Provide the (x, y) coordinate of the cell's center where the given text is located.  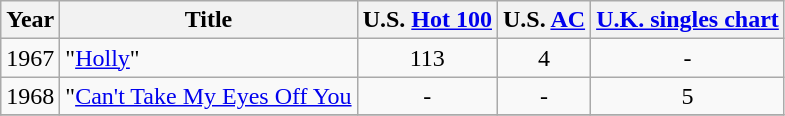
Year (30, 20)
U.S. Hot 100 (427, 20)
"Can't Take My Eyes Off You (208, 96)
1967 (30, 58)
113 (427, 58)
5 (688, 96)
U.K. singles chart (688, 20)
1968 (30, 96)
4 (544, 58)
U.S. AC (544, 20)
"Holly" (208, 58)
Title (208, 20)
